Pinpoint the cell where the given text exists, returning its (X, Y) midpoint coordinate. 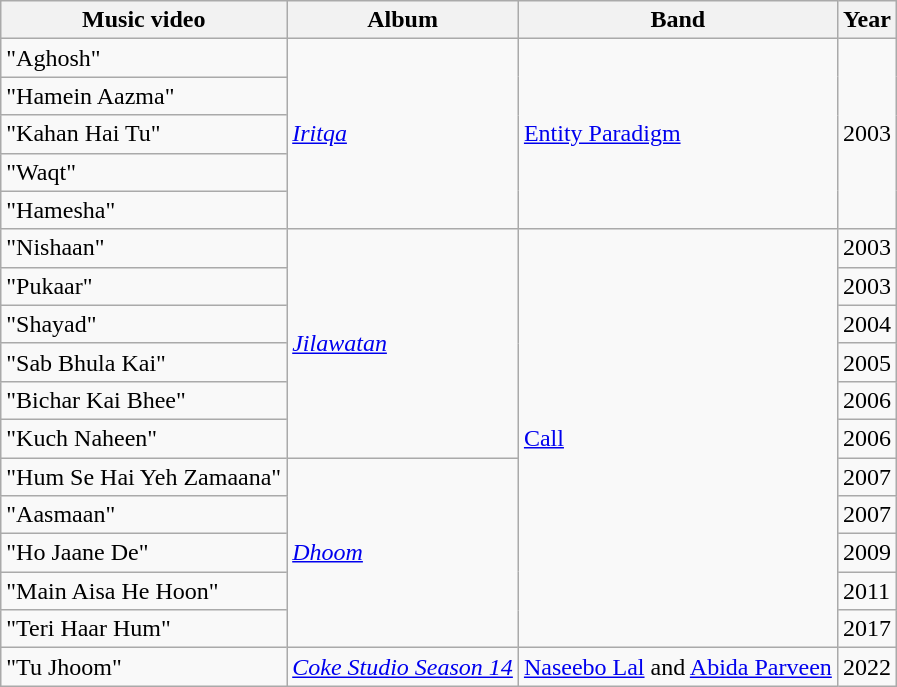
2009 (866, 553)
2004 (866, 324)
"Waqt" (144, 172)
"Pukaar" (144, 286)
Iritqa (403, 134)
2011 (866, 591)
"Bichar Kai Bhee" (144, 400)
Music video (144, 20)
Album (403, 20)
Dhoom (403, 553)
Jilawatan (403, 343)
2017 (866, 629)
"Aasmaan" (144, 515)
"Tu Jhoom" (144, 667)
Year (866, 20)
Coke Studio Season 14 (403, 667)
"Ho Jaane De" (144, 553)
"Hamein Aazma" (144, 96)
"Main Aisa He Hoon" (144, 591)
"Kuch Naheen" (144, 438)
"Aghosh" (144, 58)
Naseebo Lal and Abida Parveen (678, 667)
"Teri Haar Hum" (144, 629)
2022 (866, 667)
Band (678, 20)
"Sab Bhula Kai" (144, 362)
Entity Paradigm (678, 134)
"Kahan Hai Tu" (144, 134)
"Hamesha" (144, 210)
"Shayad" (144, 324)
Call (678, 438)
2005 (866, 362)
"Nishaan" (144, 248)
"Hum Se Hai Yeh Zamaana" (144, 477)
